Pinpoint the cell where the given text exists, returning its [x, y] midpoint coordinate. 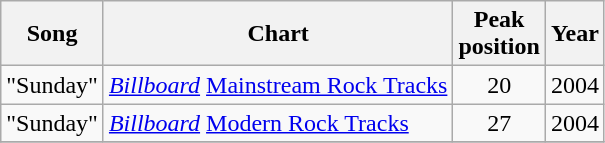
Billboard Mainstream Rock Tracks [278, 85]
20 [499, 85]
Chart [278, 34]
27 [499, 123]
Peakposition [499, 34]
Year [574, 34]
Song [52, 34]
Billboard Modern Rock Tracks [278, 123]
